Identify which cell holds the provided text, then report its [x, y] central coordinate. 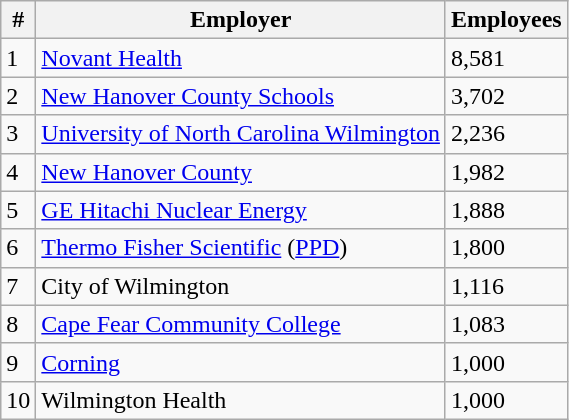
6 [18, 248]
Novant Health [241, 58]
1,083 [506, 324]
3,702 [506, 96]
4 [18, 172]
2 [18, 96]
University of North Carolina Wilmington [241, 134]
Corning [241, 362]
9 [18, 362]
8 [18, 324]
City of Wilmington [241, 286]
7 [18, 286]
5 [18, 210]
1,800 [506, 248]
Employer [241, 20]
Thermo Fisher Scientific (PPD) [241, 248]
# [18, 20]
1,982 [506, 172]
3 [18, 134]
GE Hitachi Nuclear Energy [241, 210]
New Hanover County Schools [241, 96]
Employees [506, 20]
Cape Fear Community College [241, 324]
1 [18, 58]
8,581 [506, 58]
1,116 [506, 286]
New Hanover County [241, 172]
2,236 [506, 134]
10 [18, 400]
1,888 [506, 210]
Wilmington Health [241, 400]
